Return the (X, Y) coordinate for the center point of the cell that contains the specified text.  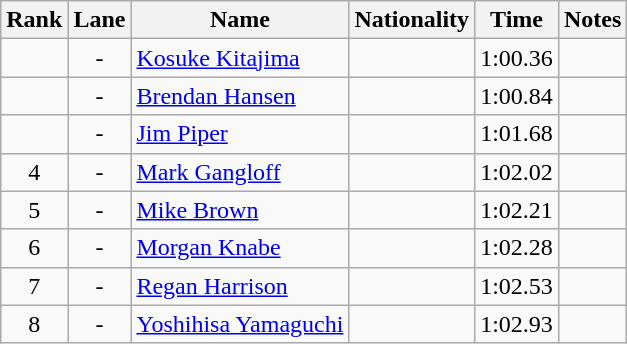
1:01.68 (517, 134)
Morgan Knabe (240, 248)
1:00.84 (517, 96)
Name (240, 20)
Mark Gangloff (240, 172)
1:00.36 (517, 58)
Kosuke Kitajima (240, 58)
Yoshihisa Yamaguchi (240, 324)
Jim Piper (240, 134)
Nationality (412, 20)
Regan Harrison (240, 286)
Notes (592, 20)
8 (34, 324)
6 (34, 248)
Rank (34, 20)
1:02.02 (517, 172)
5 (34, 210)
1:02.93 (517, 324)
4 (34, 172)
7 (34, 286)
1:02.28 (517, 248)
1:02.53 (517, 286)
1:02.21 (517, 210)
Mike Brown (240, 210)
Brendan Hansen (240, 96)
Time (517, 20)
Lane (100, 20)
